Extract the [x, y] coordinate from the center of the cell holding the provided text.  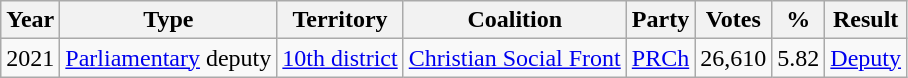
Deputy [866, 58]
Result [866, 20]
Votes [734, 20]
10th district [340, 58]
26,610 [734, 58]
% [798, 20]
Coalition [514, 20]
Year [30, 20]
Party [660, 20]
Territory [340, 20]
2021 [30, 58]
Parliamentary deputy [168, 58]
Christian Social Front [514, 58]
5.82 [798, 58]
PRCh [660, 58]
Type [168, 20]
